Return the (x, y) coordinate for the center point of the cell that contains the specified text.  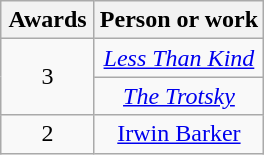
Person or work (178, 20)
Awards (48, 20)
Less Than Kind (178, 58)
Irwin Barker (178, 134)
2 (48, 134)
3 (48, 77)
The Trotsky (178, 96)
